Search for the cell housing the specified text and yield its (x, y) center coordinate. 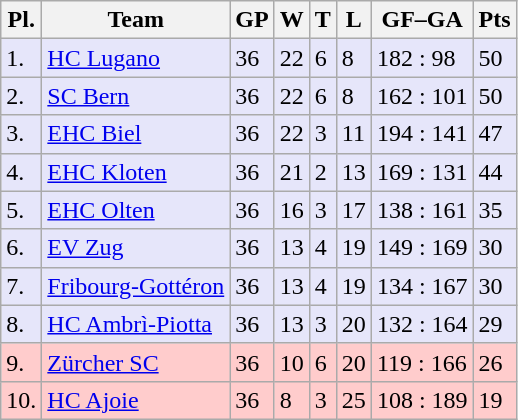
Pts (494, 20)
26 (494, 362)
9. (22, 362)
16 (292, 210)
L (354, 20)
21 (292, 172)
GF–GA (422, 20)
44 (494, 172)
HC Ambrì-Piotta (136, 324)
35 (494, 210)
108 : 189 (422, 400)
HC Ajoie (136, 400)
119 : 166 (422, 362)
29 (494, 324)
2. (22, 96)
Fribourg-Gottéron (136, 286)
SC Bern (136, 96)
10. (22, 400)
194 : 141 (422, 134)
EHC Olten (136, 210)
EHC Biel (136, 134)
Pl. (22, 20)
25 (354, 400)
GP (252, 20)
7. (22, 286)
T (322, 20)
3. (22, 134)
5. (22, 210)
EHC Kloten (136, 172)
EV Zug (136, 248)
138 : 161 (422, 210)
4. (22, 172)
132 : 164 (422, 324)
17 (354, 210)
6. (22, 248)
162 : 101 (422, 96)
149 : 169 (422, 248)
1. (22, 58)
10 (292, 362)
169 : 131 (422, 172)
W (292, 20)
8. (22, 324)
Team (136, 20)
11 (354, 134)
182 : 98 (422, 58)
134 : 167 (422, 286)
47 (494, 134)
2 (322, 172)
HC Lugano (136, 58)
Zürcher SC (136, 362)
